From the cell containing the given text, extract its center point as (X, Y) coordinate. 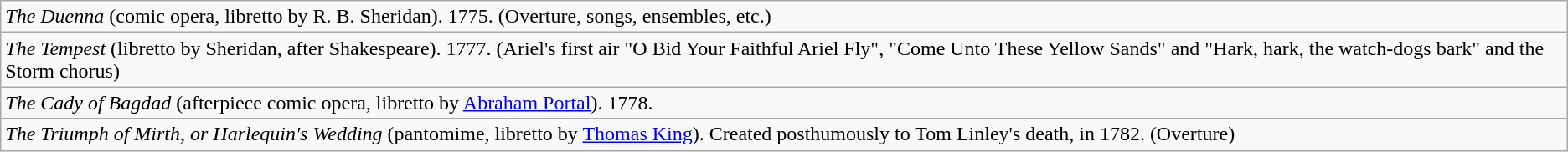
The Cady of Bagdad (afterpiece comic opera, libretto by Abraham Portal). 1778. (784, 103)
The Duenna (comic opera, libretto by R. B. Sheridan). 1775. (Overture, songs, ensembles, etc.) (784, 17)
The Triumph of Mirth, or Harlequin's Wedding (pantomime, libretto by Thomas King). Created posthumously to Tom Linley's death, in 1782. (Overture) (784, 134)
